Locate the cell with the specified text and output its (X, Y) center coordinate. 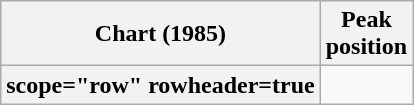
scope="row" rowheader=true (160, 85)
Peakposition (366, 34)
Chart (1985) (160, 34)
